Search for the cell housing the specified text and yield its [X, Y] center coordinate. 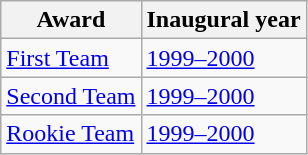
Second Team [71, 96]
Inaugural year [224, 20]
Award [71, 20]
Rookie Team [71, 134]
First Team [71, 58]
